Capture the cell that displays the provided text and extract its (X, Y) central coordinate. 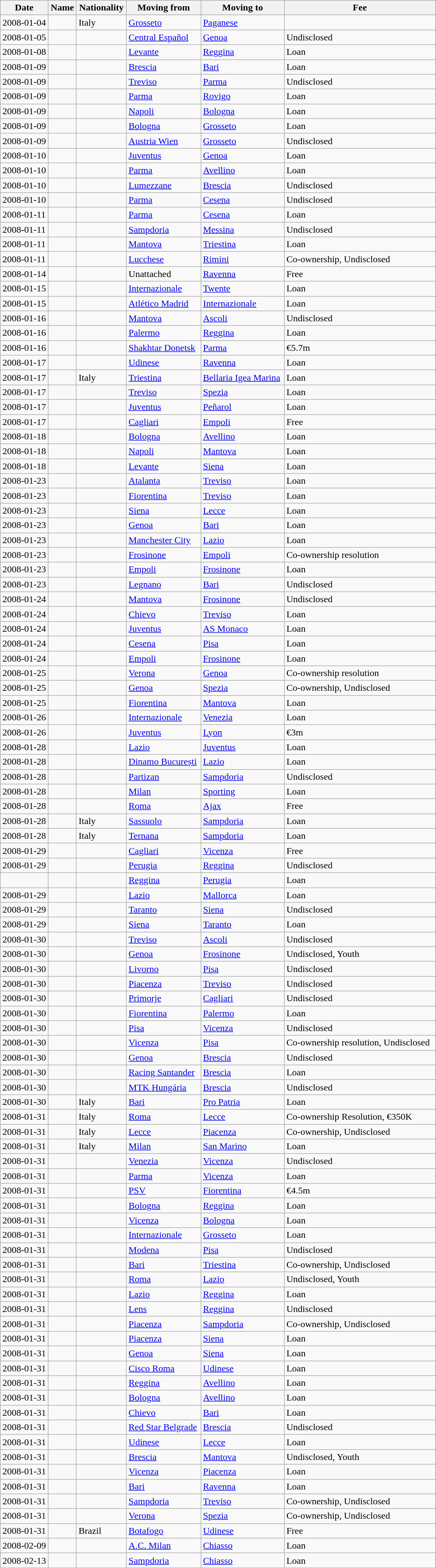
Atalanta (163, 481)
Lucchese (163, 259)
Dinamo București (163, 762)
Botafogo (163, 1531)
Ajax (242, 806)
Name (62, 8)
2008-01-04 (24, 23)
Cisco Roma (163, 1368)
2008-02-09 (24, 1545)
Date (24, 8)
2008-01-08 (24, 52)
Ternana (163, 836)
Moving from (163, 8)
Lyon (242, 732)
Co-ownership resolution, Undisclosed (360, 1043)
San Marino (242, 1146)
Lumezzane (163, 185)
Livorno (163, 969)
Sporting (242, 791)
Atlético Madrid (163, 303)
A.C. Milan (163, 1545)
Racing Santander (163, 1072)
€3m (360, 732)
MTK Hungária (163, 1087)
Rovigo (242, 96)
Modena (163, 1250)
Nationality (101, 8)
Central Español (163, 37)
Moving to (242, 8)
Red Star Belgrade (163, 1427)
Brazil (101, 1531)
Bellaria Igea Marina (242, 377)
Partizan (163, 777)
Unattached (163, 274)
2008-01-14 (24, 274)
Pro Patria (242, 1102)
Messina (242, 230)
Legnano (163, 584)
2008-02-13 (24, 1560)
Austria Wien (163, 141)
AS Monaco (242, 629)
Co-ownership Resolution, €350K (360, 1117)
€5.7m (360, 348)
Paganese (242, 23)
Peñarol (242, 407)
€4.5m (360, 1191)
Shakhtar Donetsk (163, 348)
Lens (163, 1309)
Rimini (242, 259)
Fee (360, 8)
Primorje (163, 998)
Manchester City (163, 540)
Mallorca (242, 895)
Sassuolo (163, 821)
2008-01-05 (24, 37)
Twente (242, 289)
PSV (163, 1191)
